From the cell containing the given text, extract its center point as [X, Y] coordinate. 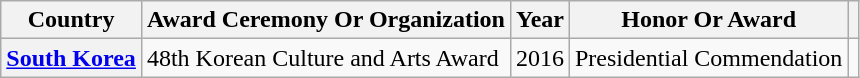
Country [72, 20]
Honor Or Award [708, 20]
2016 [540, 58]
Presidential Commendation [708, 58]
Award Ceremony Or Organization [326, 20]
Year [540, 20]
48th Korean Culture and Arts Award [326, 58]
South Korea [72, 58]
